Extract the [X, Y] coordinate from the center of the cell holding the provided text.  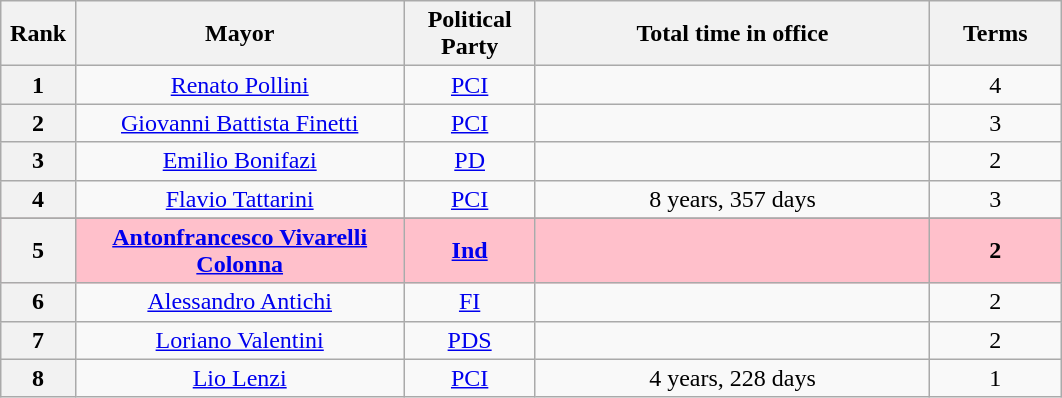
PDS [470, 340]
8 years, 357 days [732, 199]
Lio Lenzi [239, 378]
Giovanni Battista Finetti [239, 123]
Political Party [470, 34]
8 [38, 378]
7 [38, 340]
6 [38, 302]
Ind [470, 250]
PD [470, 161]
Antonfrancesco Vivarelli Colonna [239, 250]
Mayor [239, 34]
Flavio Tattarini [239, 199]
4 years, 228 days [732, 378]
Rank [38, 34]
Loriano Valentini [239, 340]
Renato Pollini [239, 85]
Terms [996, 34]
Total time in office [732, 34]
5 [38, 250]
Alessandro Antichi [239, 302]
FI [470, 302]
Emilio Bonifazi [239, 161]
